From the cell containing the given text, extract its center point as (X, Y) coordinate. 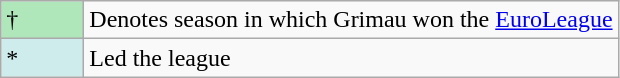
Led the league (351, 58)
† (42, 20)
Denotes season in which Grimau won the EuroLeague (351, 20)
* (42, 58)
